Scan for the cell matching the given text and deliver its (X, Y) coordinate at center. 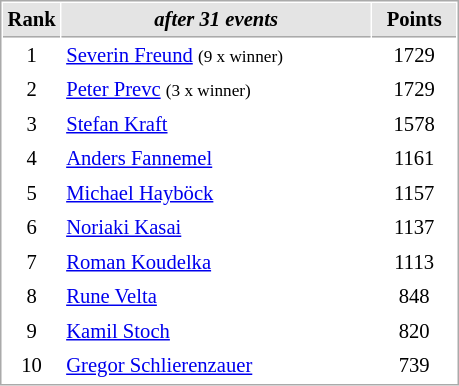
Rune Velta (216, 296)
1161 (414, 158)
9 (32, 332)
Noriaki Kasai (216, 228)
Points (414, 20)
Rank (32, 20)
1157 (414, 194)
5 (32, 194)
Michael Hayböck (216, 194)
6 (32, 228)
Gregor Schlierenzauer (216, 366)
3 (32, 124)
after 31 events (216, 20)
1113 (414, 262)
Severin Freund (9 x winner) (216, 56)
7 (32, 262)
Roman Koudelka (216, 262)
Stefan Kraft (216, 124)
8 (32, 296)
4 (32, 158)
1578 (414, 124)
Peter Prevc (3 x winner) (216, 90)
1 (32, 56)
Kamil Stoch (216, 332)
848 (414, 296)
820 (414, 332)
10 (32, 366)
Anders Fannemel (216, 158)
739 (414, 366)
1137 (414, 228)
2 (32, 90)
